Find where the given text appears and provide that cell's center as [x, y] coordinate. 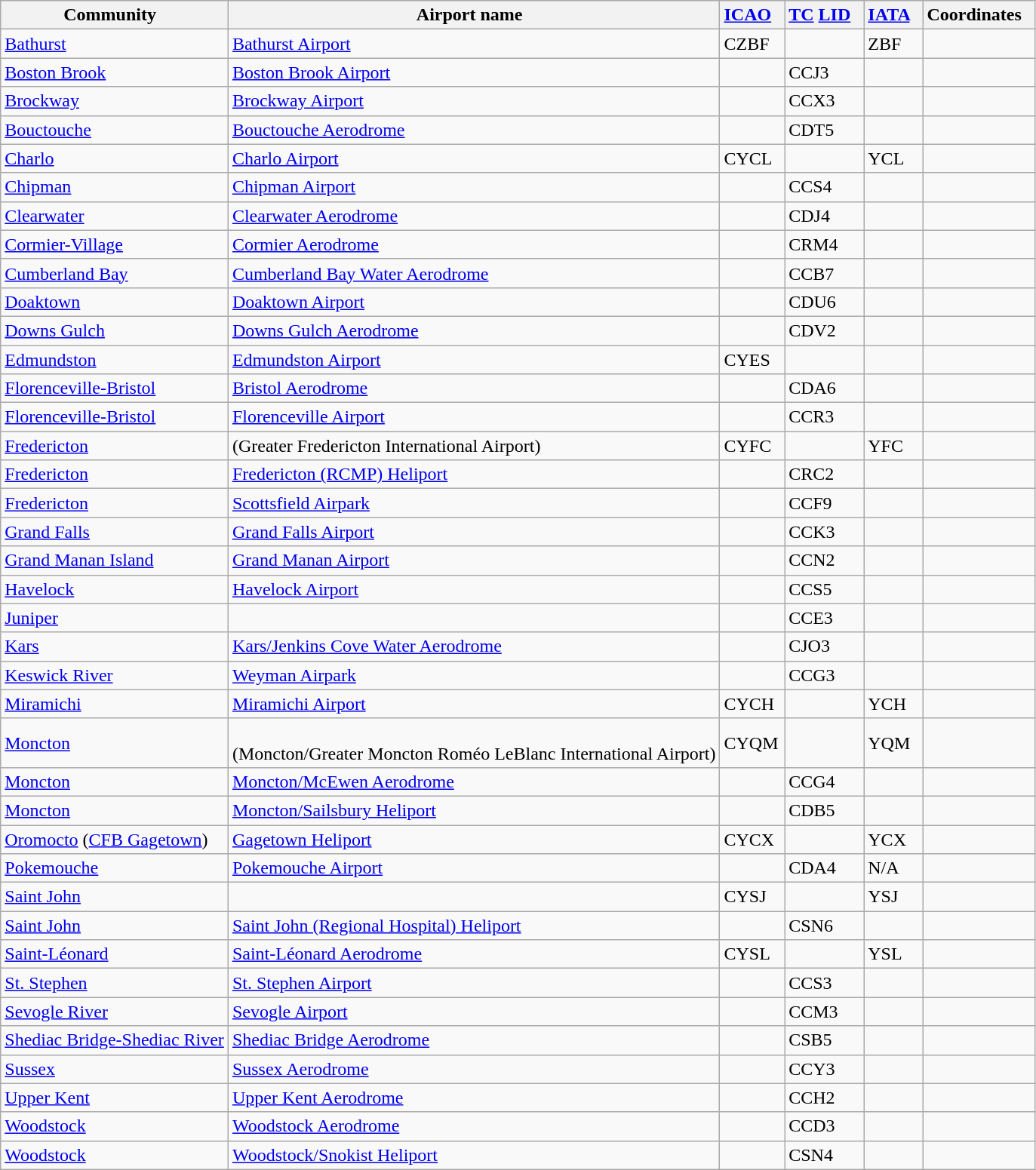
CYES [752, 360]
Sevogle Airport [474, 1012]
Bathurst Airport [474, 44]
Boston Brook [115, 72]
CCS3 [824, 983]
CZBF [752, 44]
Charlo Airport [474, 158]
Upper Kent [115, 1098]
CCG4 [824, 782]
YCX [893, 840]
Moncton/McEwen Aerodrome [474, 782]
CYCL [752, 158]
CRC2 [824, 474]
Edmundston Airport [474, 360]
Florenceville Airport [474, 417]
Airport name [474, 15]
CYCH [752, 704]
Saint John (Regional Hospital) Heliport [474, 926]
Brockway [115, 101]
Bathurst [115, 44]
Kars [115, 646]
CCD3 [824, 1126]
CCS5 [824, 589]
CCF9 [824, 503]
Pokemouche Airport [474, 868]
Upper Kent Aerodrome [474, 1098]
Clearwater Aerodrome [474, 216]
CCH2 [824, 1098]
CCB7 [824, 273]
Miramichi Airport [474, 704]
(Moncton/Greater Moncton Roméo LeBlanc International Airport) [474, 742]
CDA4 [824, 868]
ICAO [752, 15]
Doaktown Airport [474, 302]
CJO3 [824, 646]
Cumberland Bay [115, 273]
CDT5 [824, 130]
Community [115, 15]
Pokemouche [115, 868]
CDA6 [824, 388]
CCS4 [824, 187]
Havelock [115, 589]
YFC [893, 446]
CCY3 [824, 1069]
Sevogle River [115, 1012]
CDB5 [824, 810]
Shediac Bridge Aerodrome [474, 1040]
N/A [893, 868]
Saint-Léonard [115, 954]
Chipman [115, 187]
IATA [893, 15]
CSN4 [824, 1155]
Doaktown [115, 302]
Downs Gulch [115, 330]
CYSL [752, 954]
Grand Falls Airport [474, 532]
CCN2 [824, 560]
Brockway Airport [474, 101]
Bristol Aerodrome [474, 388]
Juniper [115, 618]
Coordinates [979, 15]
CSN6 [824, 926]
CYSJ [752, 897]
CYFC [752, 446]
Gagetown Heliport [474, 840]
CCK3 [824, 532]
YCH [893, 704]
Havelock Airport [474, 589]
Grand Falls [115, 532]
St. Stephen [115, 983]
CCR3 [824, 417]
Sussex Aerodrome [474, 1069]
CCX3 [824, 101]
Cormier-Village [115, 244]
(Greater Fredericton International Airport) [474, 446]
Shediac Bridge-Shediac River [115, 1040]
Bouctouche [115, 130]
CCM3 [824, 1012]
Kars/Jenkins Cove Water Aerodrome [474, 646]
Woodstock/Snokist Heliport [474, 1155]
CYCX [752, 840]
CSB5 [824, 1040]
Weyman Airpark [474, 675]
CCG3 [824, 675]
YSL [893, 954]
Moncton/Sailsbury Heliport [474, 810]
Keswick River [115, 675]
Scottsfield Airpark [474, 503]
Miramichi [115, 704]
Edmundston [115, 360]
Oromocto (CFB Gagetown) [115, 840]
YCL [893, 158]
CYQM [752, 742]
ZBF [893, 44]
Cormier Aerodrome [474, 244]
Clearwater [115, 216]
Charlo [115, 158]
Saint-Léonard Aerodrome [474, 954]
Woodstock Aerodrome [474, 1126]
CDV2 [824, 330]
Downs Gulch Aerodrome [474, 330]
CRM4 [824, 244]
Fredericton (RCMP) Heliport [474, 474]
CCE3 [824, 618]
CCJ3 [824, 72]
Grand Manan Island [115, 560]
YSJ [893, 897]
TC LID [824, 15]
YQM [893, 742]
St. Stephen Airport [474, 983]
Grand Manan Airport [474, 560]
Cumberland Bay Water Aerodrome [474, 273]
Boston Brook Airport [474, 72]
CDJ4 [824, 216]
Bouctouche Aerodrome [474, 130]
CDU6 [824, 302]
Chipman Airport [474, 187]
Sussex [115, 1069]
